Extract the [X, Y] coordinate from the center of the cell holding the provided text.  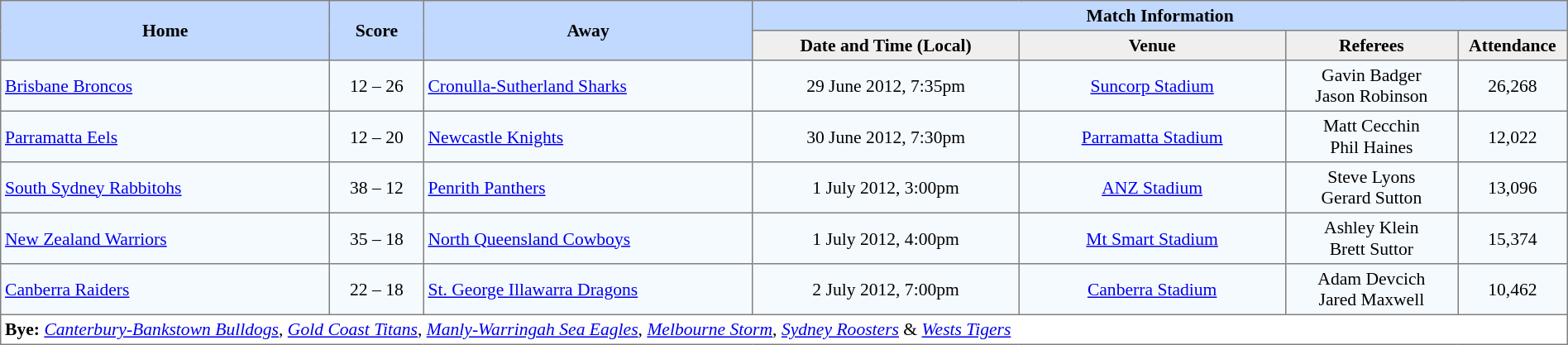
Gavin Badger Jason Robinson [1371, 86]
Ashley Klein Brett Suttor [1371, 238]
Mt Smart Stadium [1152, 238]
10,462 [1513, 290]
Suncorp Stadium [1152, 86]
15,374 [1513, 238]
North Queensland Cowboys [588, 238]
Canberra Stadium [1152, 290]
Brisbane Broncos [165, 86]
St. George Illawarra Dragons [588, 290]
Attendance [1513, 46]
Penrith Panthers [588, 188]
ANZ Stadium [1152, 188]
Newcastle Knights [588, 137]
Away [588, 31]
Home [165, 31]
13,096 [1513, 188]
22 – 18 [377, 290]
Date and Time (Local) [886, 46]
Score [377, 31]
Venue [1152, 46]
29 June 2012, 7:35pm [886, 86]
Canberra Raiders [165, 290]
South Sydney Rabbitohs [165, 188]
12 – 26 [377, 86]
New Zealand Warriors [165, 238]
12 – 20 [377, 137]
Match Information [1159, 16]
Cronulla-Sutherland Sharks [588, 86]
30 June 2012, 7:30pm [886, 137]
1 July 2012, 4:00pm [886, 238]
38 – 12 [377, 188]
1 July 2012, 3:00pm [886, 188]
35 – 18 [377, 238]
Adam Devcich Jared Maxwell [1371, 290]
Matt Cecchin Phil Haines [1371, 137]
Parramatta Stadium [1152, 137]
Steve Lyons Gerard Sutton [1371, 188]
2 July 2012, 7:00pm [886, 290]
Parramatta Eels [165, 137]
Referees [1371, 46]
12,022 [1513, 137]
26,268 [1513, 86]
Bye: Canterbury-Bankstown Bulldogs, Gold Coast Titans, Manly-Warringah Sea Eagles, Melbourne Storm, Sydney Roosters & Wests Tigers [784, 329]
